Locate the cell with the specified text and output its (x, y) center coordinate. 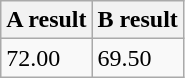
A result (46, 20)
72.00 (46, 58)
69.50 (138, 58)
B result (138, 20)
